Return the (X, Y) coordinate for the center point of the cell that contains the specified text.  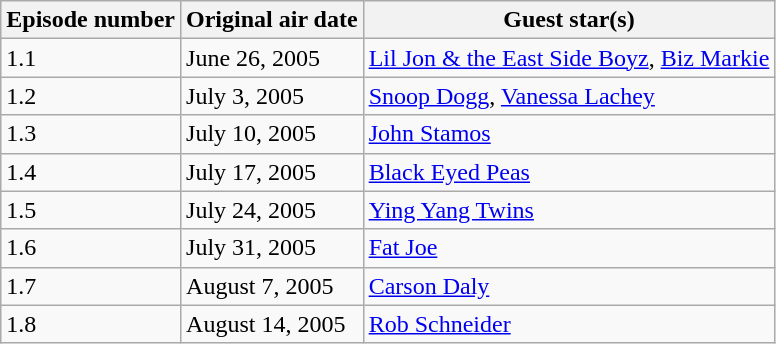
Guest star(s) (569, 20)
Original air date (272, 20)
1.7 (91, 286)
Ying Yang Twins (569, 210)
Episode number (91, 20)
1.1 (91, 58)
1.8 (91, 324)
Lil Jon & the East Side Boyz, Biz Markie (569, 58)
Carson Daly (569, 286)
Rob Schneider (569, 324)
June 26, 2005 (272, 58)
1.2 (91, 96)
August 14, 2005 (272, 324)
1.4 (91, 172)
Black Eyed Peas (569, 172)
Fat Joe (569, 248)
1.3 (91, 134)
July 31, 2005 (272, 248)
John Stamos (569, 134)
1.6 (91, 248)
July 3, 2005 (272, 96)
July 24, 2005 (272, 210)
Snoop Dogg, Vanessa Lachey (569, 96)
July 10, 2005 (272, 134)
1.5 (91, 210)
August 7, 2005 (272, 286)
July 17, 2005 (272, 172)
